Find where the given text appears and provide that cell's center as [X, Y] coordinate. 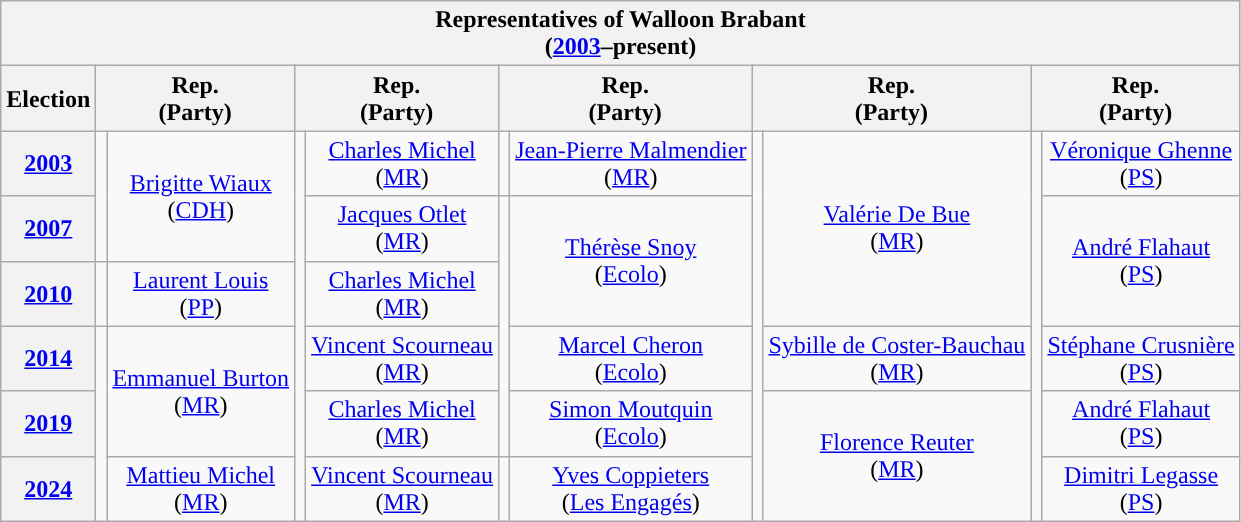
Brigitte Wiaux(CDH) [201, 196]
Stéphane Crusnière(PS) [1141, 358]
Election [48, 98]
2007 [48, 228]
Representatives of Walloon Brabant(2003–present) [620, 34]
Sybille de Coster-Bauchau(MR) [897, 358]
Jacques Otlet(MR) [402, 228]
Emmanuel Burton(MR) [201, 391]
Simon Moutquin(Ecolo) [631, 424]
2003 [48, 164]
Dimitri Legasse(PS) [1141, 488]
Marcel Cheron(Ecolo) [631, 358]
2014 [48, 358]
2024 [48, 488]
2019 [48, 424]
Thérèse Snoy(Ecolo) [631, 261]
Valérie De Bue(MR) [897, 228]
Laurent Louis(PP) [201, 294]
2010 [48, 294]
Yves Coppieters(Les Engagés) [631, 488]
Jean-Pierre Malmendier(MR) [631, 164]
Véronique Ghenne(PS) [1141, 164]
Florence Reuter(MR) [897, 456]
Mattieu Michel(MR) [201, 488]
